Locate the cell with the specified text and output its [x, y] center coordinate. 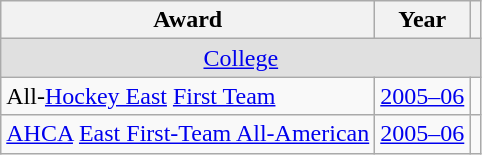
Award [188, 20]
All-Hockey East First Team [188, 96]
College [241, 58]
AHCA East First-Team All-American [188, 134]
Year [422, 20]
